Scan for the cell matching the given text and deliver its [X, Y] coordinate at center. 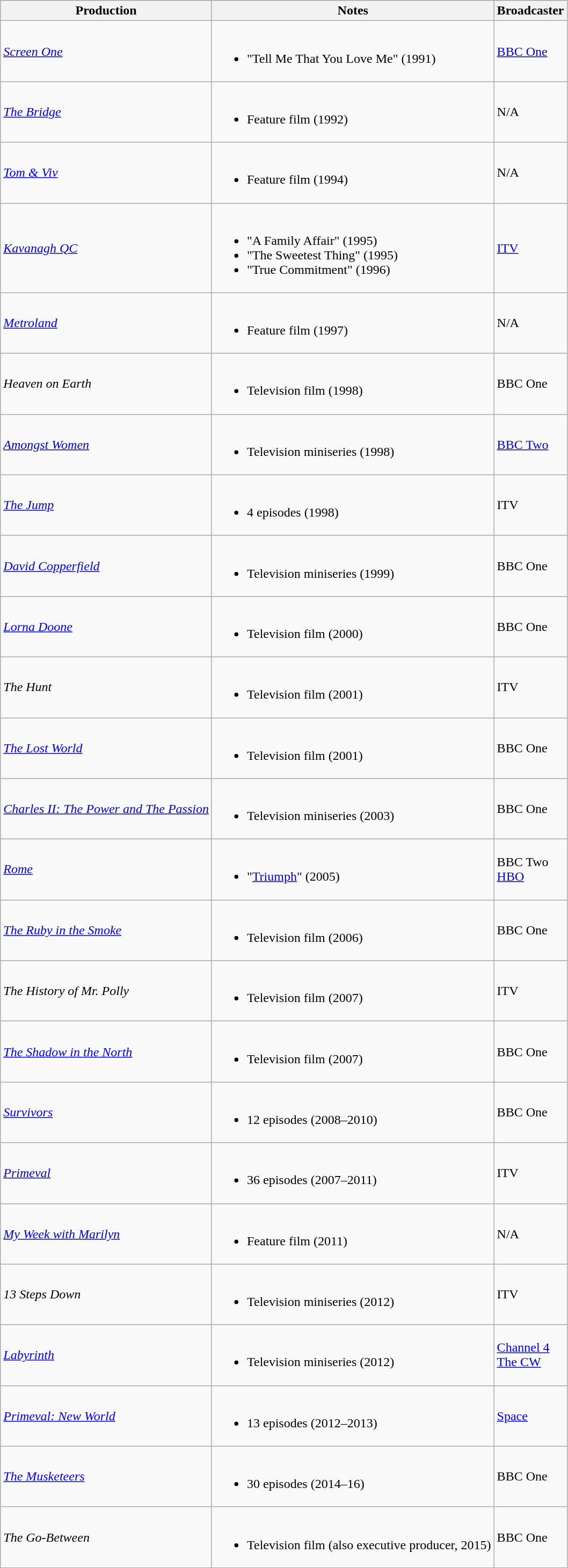
Television miniseries (2003) [353, 809]
Heaven on Earth [106, 383]
BBC TwoHBO [530, 870]
30 episodes (2014–16) [353, 1477]
The Musketeers [106, 1477]
Feature film (1992) [353, 112]
My Week with Marilyn [106, 1234]
Primeval: New World [106, 1415]
Charles II: The Power and The Passion [106, 809]
The Bridge [106, 112]
Television miniseries (1999) [353, 566]
Primeval [106, 1173]
Television film (also executive producer, 2015) [353, 1537]
"A Family Affair" (1995)"The Sweetest Thing" (1995)"True Commitment" (1996) [353, 248]
Screen One [106, 52]
The Lost World [106, 747]
The Jump [106, 505]
Labyrinth [106, 1355]
Amongst Women [106, 445]
"Triumph" (2005) [353, 870]
Lorna Doone [106, 626]
Space [530, 1415]
4 episodes (1998) [353, 505]
Feature film (1994) [353, 173]
Metroland [106, 323]
Feature film (2011) [353, 1234]
36 episodes (2007–2011) [353, 1173]
13 Steps Down [106, 1294]
Channel 4The CW [530, 1355]
Rome [106, 870]
The Go-Between [106, 1537]
13 episodes (2012–2013) [353, 1415]
Kavanagh QC [106, 248]
Television miniseries (1998) [353, 445]
Broadcaster [530, 11]
The Hunt [106, 687]
Television film (1998) [353, 383]
BBC Two [530, 445]
12 episodes (2008–2010) [353, 1113]
The Shadow in the North [106, 1051]
Feature film (1997) [353, 323]
Television film (2000) [353, 626]
Survivors [106, 1113]
Notes [353, 11]
David Copperfield [106, 566]
Tom & Viv [106, 173]
Television film (2006) [353, 930]
Production [106, 11]
"Tell Me That You Love Me" (1991) [353, 52]
The History of Mr. Polly [106, 991]
The Ruby in the Smoke [106, 930]
